Return the [X, Y] coordinate for the center point of the cell that contains the specified text.  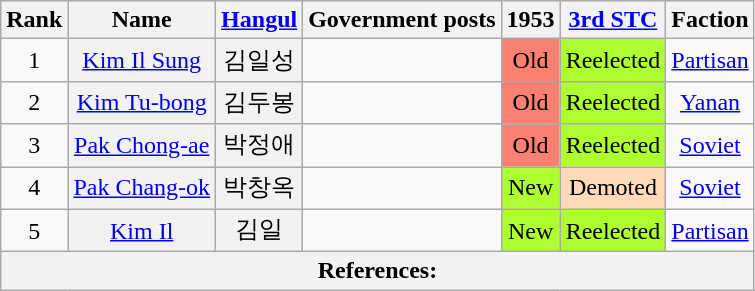
김두봉 [260, 102]
박창옥 [260, 188]
Kim Il [142, 230]
Faction [710, 20]
1 [34, 60]
Kim Tu-bong [142, 102]
Pak Chong-ae [142, 146]
Yanan [710, 102]
Government posts [402, 20]
Rank [34, 20]
3 [34, 146]
2 [34, 102]
Kim Il Sung [142, 60]
4 [34, 188]
김일 [260, 230]
3rd STC [613, 20]
Pak Chang-ok [142, 188]
Hangul [260, 20]
Name [142, 20]
Demoted [613, 188]
김일성 [260, 60]
1953 [530, 20]
5 [34, 230]
References: [378, 271]
박정애 [260, 146]
